Extract the [x, y] coordinate from the center of the cell holding the provided text.  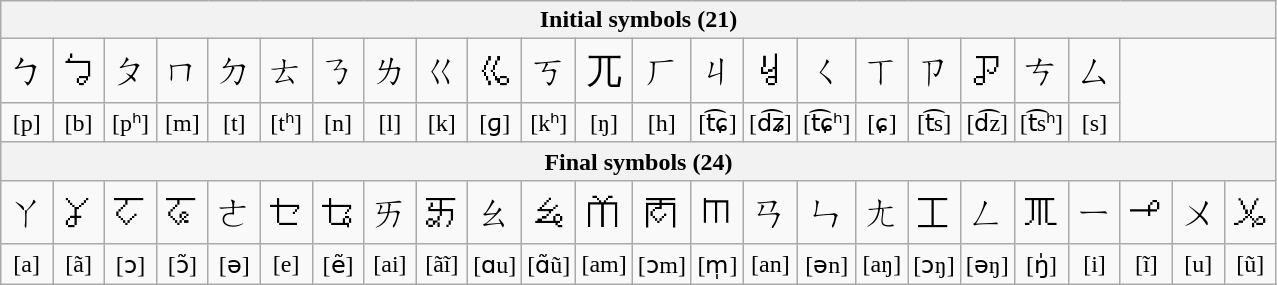
ㆲ [934, 212]
ㄧ [1095, 212]
[p] [27, 123]
ㆡ [987, 71]
[b] [79, 123]
ㄤ [882, 212]
[m̩] [717, 264]
ㆩ [79, 212]
[t͡sʰ] [1041, 123]
ㄨ [1198, 212]
Initial symbols (21) [638, 20]
[u] [1198, 264]
[k] [442, 123]
[ĩ] [1146, 264]
ㄍ [442, 71]
ㄐ [717, 71]
[e] [286, 264]
[ən] [826, 264]
[ɡ] [495, 123]
[am] [604, 264]
ㄗ [934, 71]
[an] [770, 264]
ㄊ [286, 71]
ㄌ [390, 71]
[l] [390, 123]
ㆬ [717, 212]
ㆤ [286, 212]
ㄑ [826, 71]
[t] [234, 123]
[aŋ] [882, 264]
ㆪ [1146, 212]
[a] [27, 264]
ㆦ [131, 212]
[h] [662, 123]
ㆢ [770, 71]
ㆫ [1250, 212]
ㄇ [182, 71]
ㄙ [1095, 71]
[ɔ] [131, 264]
[ŋ] [604, 123]
[ẽ] [338, 264]
[ɔm] [662, 264]
[t͡ɕʰ] [826, 123]
[m] [182, 123]
ㆯ [549, 212]
[n] [338, 123]
[ə] [234, 264]
[ũ] [1250, 264]
ㄆ [131, 71]
[ɔ̃] [182, 264]
ㄚ [27, 212]
ㄏ [662, 71]
[pʰ] [131, 123]
ㆥ [338, 212]
[ɑ̃ũ] [549, 264]
[d͡ʑ] [770, 123]
ㄒ [882, 71]
ㄋ [338, 71]
[tʰ] [286, 123]
[d͡z] [987, 123]
ㆭ [1041, 212]
ㄫ [604, 71]
[ãĩ] [442, 264]
ㄘ [1041, 71]
ㆮ [442, 212]
ㄎ [549, 71]
ㄠ [495, 212]
[t͡s] [934, 123]
[ŋ̍] [1041, 264]
[əŋ] [987, 264]
[kʰ] [549, 123]
[s] [1095, 123]
ㆰ [604, 212]
[ã] [79, 264]
[ɔŋ] [934, 264]
ㆧ [182, 212]
ㆠ [79, 71]
[ai] [390, 264]
ㄅ [27, 71]
ㄥ [987, 212]
ㄢ [770, 212]
[ɕ] [882, 123]
[ɑu] [495, 264]
ㄉ [234, 71]
[t͡ɕ] [717, 123]
Final symbols (24) [638, 161]
ㄜ [234, 212]
ㄣ [826, 212]
ㆱ [662, 212]
ㄞ [390, 212]
ㆣ [495, 71]
[i] [1095, 264]
